Scan for the cell matching the given text and deliver its [X, Y] coordinate at center. 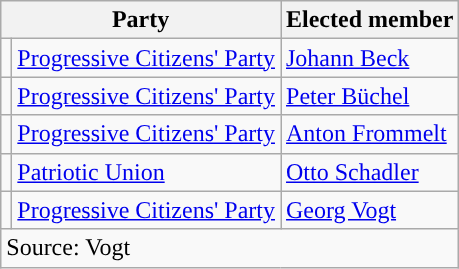
Peter Büchel [369, 96]
Elected member [369, 20]
Patriotic Union [146, 172]
Otto Schadler [369, 172]
Source: Vogt [230, 248]
Georg Vogt [369, 210]
Johann Beck [369, 58]
Party [141, 20]
Anton Frommelt [369, 134]
